Return [x, y] of the center of cell containing provided text 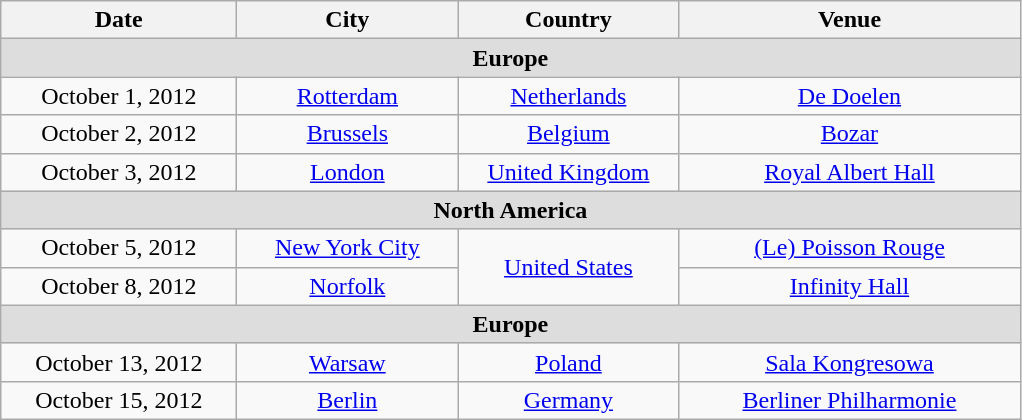
Berliner Philharmonie [850, 400]
City [348, 20]
October 1, 2012 [119, 96]
New York City [348, 248]
Norfolk [348, 286]
(Le) Poisson Rouge [850, 248]
United Kingdom [568, 172]
Sala Kongresowa [850, 362]
Poland [568, 362]
October 15, 2012 [119, 400]
Belgium [568, 134]
Netherlands [568, 96]
Berlin [348, 400]
Bozar [850, 134]
Country [568, 20]
De Doelen [850, 96]
Date [119, 20]
Brussels [348, 134]
Warsaw [348, 362]
North America [510, 210]
Venue [850, 20]
October 8, 2012 [119, 286]
Infinity Hall [850, 286]
October 13, 2012 [119, 362]
United States [568, 267]
Royal Albert Hall [850, 172]
October 2, 2012 [119, 134]
Germany [568, 400]
London [348, 172]
October 5, 2012 [119, 248]
Rotterdam [348, 96]
October 3, 2012 [119, 172]
